Identify which cell holds the provided text, then report its [X, Y] central coordinate. 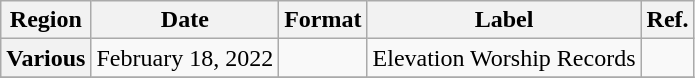
Elevation Worship Records [504, 58]
Ref. [668, 20]
Region [46, 20]
Format [323, 20]
Various [46, 58]
Label [504, 20]
Date [185, 20]
February 18, 2022 [185, 58]
